For the text-containing cell, return its midpoint in [x, y] coordinate format. 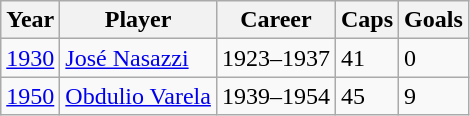
1950 [30, 96]
9 [434, 96]
Player [138, 20]
1930 [30, 58]
José Nasazzi [138, 58]
Obdulio Varela [138, 96]
1939–1954 [276, 96]
Goals [434, 20]
45 [366, 96]
0 [434, 58]
1923–1937 [276, 58]
Career [276, 20]
Caps [366, 20]
41 [366, 58]
Year [30, 20]
